Detect which cell encompasses the target text, then output its (x, y) center coordinate. 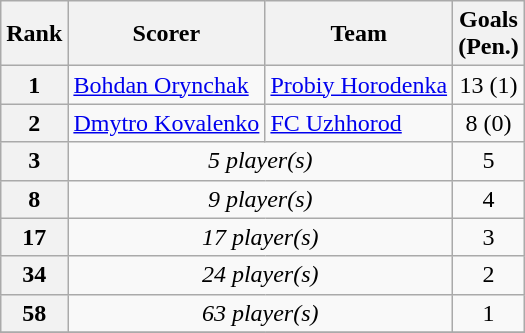
Bohdan Orynchak (166, 85)
17 (34, 237)
8 (0) (489, 123)
8 (34, 199)
5 (489, 161)
4 (489, 199)
24 player(s) (260, 275)
13 (1) (489, 85)
Rank (34, 34)
58 (34, 313)
17 player(s) (260, 237)
Scorer (166, 34)
Goals(Pen.) (489, 34)
9 player(s) (260, 199)
34 (34, 275)
Dmytro Kovalenko (166, 123)
63 player(s) (260, 313)
FC Uzhhorod (359, 123)
Probiy Horodenka (359, 85)
5 player(s) (260, 161)
Team (359, 34)
